For the text-containing cell, return its midpoint in [X, Y] coordinate format. 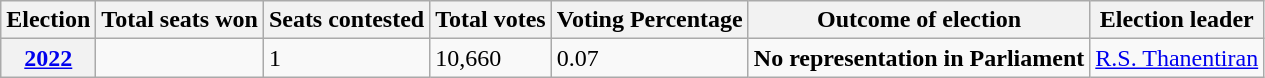
Total votes [491, 20]
Seats contested [346, 20]
No representation in Parliament [918, 58]
Total seats won [180, 20]
Voting Percentage [650, 20]
0.07 [650, 58]
Election leader [1177, 20]
Outcome of election [918, 20]
Election [48, 20]
R.S. Thanentiran [1177, 58]
2022 [48, 58]
1 [346, 58]
10,660 [491, 58]
